Find where the given text appears and provide that cell's center as [X, Y] coordinate. 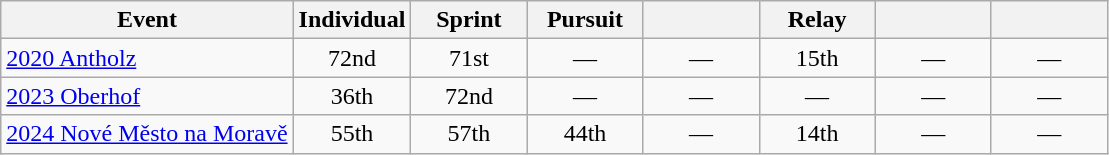
Sprint [469, 20]
Event [147, 20]
2023 Oberhof [147, 96]
15th [817, 58]
Individual [352, 20]
2020 Antholz [147, 58]
55th [352, 134]
Pursuit [585, 20]
Relay [817, 20]
36th [352, 96]
2024 Nové Město na Moravě [147, 134]
71st [469, 58]
14th [817, 134]
57th [469, 134]
44th [585, 134]
